Return the (x, y) coordinate for the center point of the cell that contains the specified text.  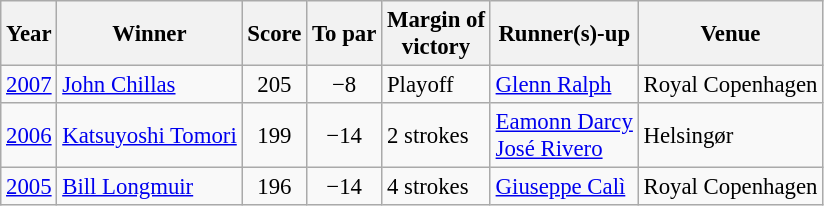
Giuseppe Calì (564, 187)
2006 (29, 136)
Eamonn Darcy José Rivero (564, 136)
Year (29, 34)
To par (344, 34)
199 (274, 136)
196 (274, 187)
2007 (29, 85)
−8 (344, 85)
2 strokes (436, 136)
205 (274, 85)
Margin ofvictory (436, 34)
Venue (730, 34)
Winner (150, 34)
John Chillas (150, 85)
Katsuyoshi Tomori (150, 136)
2005 (29, 187)
Bill Longmuir (150, 187)
Helsingør (730, 136)
Playoff (436, 85)
Runner(s)-up (564, 34)
Glenn Ralph (564, 85)
Score (274, 34)
4 strokes (436, 187)
